Determine the (X, Y) coordinate at the center of the cell enclosing the given text.  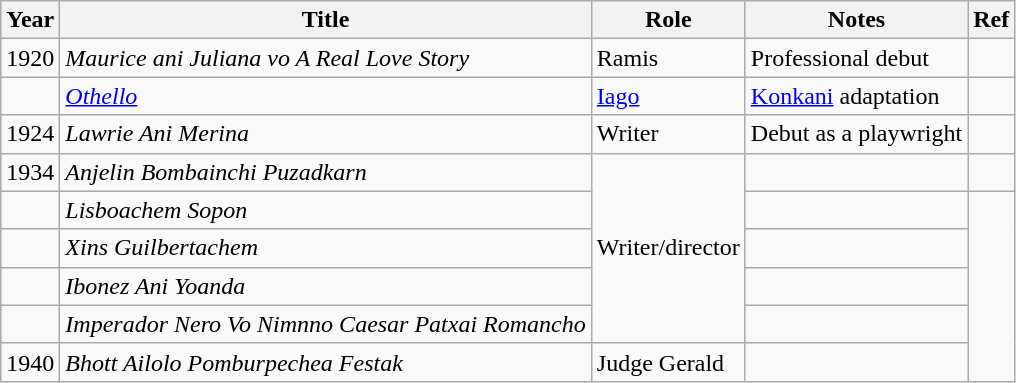
1924 (30, 134)
Maurice ani Juliana vo A Real Love Story (326, 58)
Lisboachem Sopon (326, 210)
1920 (30, 58)
Ramis (668, 58)
1940 (30, 362)
Lawrie Ani Merina (326, 134)
Title (326, 20)
Notes (856, 20)
Role (668, 20)
Professional debut (856, 58)
Ref (992, 20)
Judge Gerald (668, 362)
Bhott Ailolo Pomburpechea Festak (326, 362)
Konkani adaptation (856, 96)
Writer (668, 134)
Writer/director (668, 248)
Ibonez Ani Yoanda (326, 286)
Iago (668, 96)
Anjelin Bombainchi Puzadkarn (326, 172)
1934 (30, 172)
Imperador Nero Vo Nimnno Caesar Patxai Romancho (326, 324)
Year (30, 20)
Xins Guilbertachem (326, 248)
Debut as a playwright (856, 134)
Othello (326, 96)
